Find where the given text appears and provide that cell's center as [x, y] coordinate. 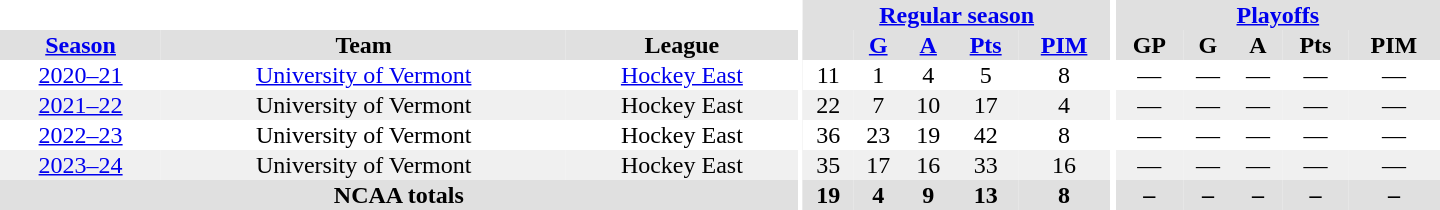
35 [828, 165]
NCAA totals [399, 195]
11 [828, 75]
2022–23 [80, 135]
9 [928, 195]
1 [878, 75]
22 [828, 105]
7 [878, 105]
33 [986, 165]
2021–22 [80, 105]
Season [80, 45]
Team [364, 45]
2023–24 [80, 165]
Playoffs [1278, 15]
League [682, 45]
10 [928, 105]
23 [878, 135]
5 [986, 75]
Regular season [956, 15]
36 [828, 135]
13 [986, 195]
2020–21 [80, 75]
GP [1150, 45]
42 [986, 135]
